Return (X, Y) of the center of cell containing provided text 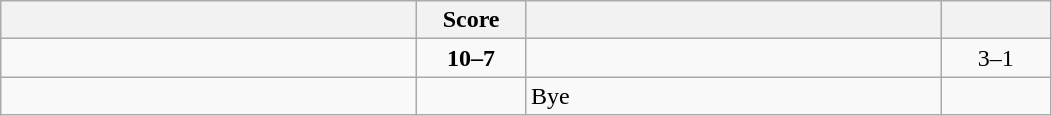
Bye (733, 96)
Score (472, 20)
10–7 (472, 58)
3–1 (996, 58)
